Return (x, y) of the center of cell containing provided text 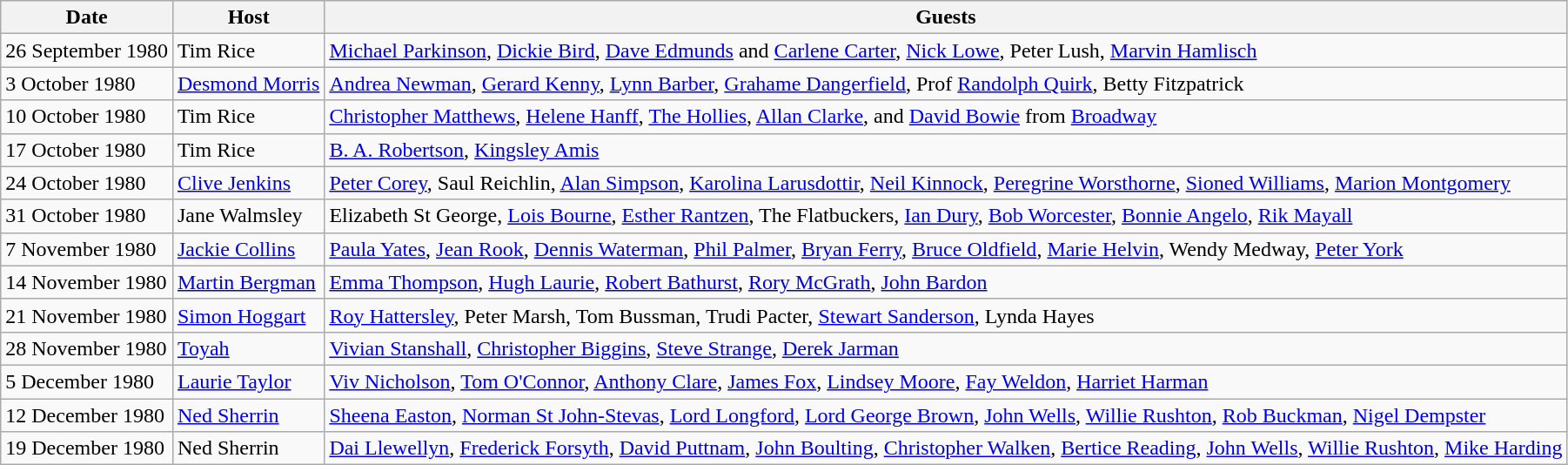
Vivian Stanshall, Christopher Biggins, Steve Strange, Derek Jarman (946, 348)
Guests (946, 17)
12 December 1980 (87, 415)
21 November 1980 (87, 315)
7 November 1980 (87, 249)
Host (248, 17)
Jane Walmsley (248, 216)
Dai Llewellyn, Frederick Forsyth, David Puttnam, John Boulting, Christopher Walken, Bertice Reading, John Wells, Willie Rushton, Mike Harding (946, 448)
Michael Parkinson, Dickie Bird, Dave Edmunds and Carlene Carter, Nick Lowe, Peter Lush, Marvin Hamlisch (946, 51)
Elizabeth St George, Lois Bourne, Esther Rantzen, The Flatbuckers, Ian Dury, Bob Worcester, Bonnie Angelo, Rik Mayall (946, 216)
Jackie Collins (248, 249)
Simon Hoggart (248, 315)
17 October 1980 (87, 150)
Peter Corey, Saul Reichlin, Alan Simpson, Karolina Larusdottir, Neil Kinnock, Peregrine Worsthorne, Sioned Williams, Marion Montgomery (946, 183)
3 October 1980 (87, 84)
Toyah (248, 348)
Roy Hattersley, Peter Marsh, Tom Bussman, Trudi Pacter, Stewart Sanderson, Lynda Hayes (946, 315)
Desmond Morris (248, 84)
Date (87, 17)
Andrea Newman, Gerard Kenny, Lynn Barber, Grahame Dangerfield, Prof Randolph Quirk, Betty Fitzpatrick (946, 84)
5 December 1980 (87, 381)
28 November 1980 (87, 348)
Sheena Easton, Norman St John-Stevas, Lord Longford, Lord George Brown, John Wells, Willie Rushton, Rob Buckman, Nigel Dempster (946, 415)
Laurie Taylor (248, 381)
Viv Nicholson, Tom O'Connor, Anthony Clare, James Fox, Lindsey Moore, Fay Weldon, Harriet Harman (946, 381)
Paula Yates, Jean Rook, Dennis Waterman, Phil Palmer, Bryan Ferry, Bruce Oldfield, Marie Helvin, Wendy Medway, Peter York (946, 249)
14 November 1980 (87, 282)
Clive Jenkins (248, 183)
B. A. Robertson, Kingsley Amis (946, 150)
26 September 1980 (87, 51)
Emma Thompson, Hugh Laurie, Robert Bathurst, Rory McGrath, John Bardon (946, 282)
19 December 1980 (87, 448)
Christopher Matthews, Helene Hanff, The Hollies, Allan Clarke, and David Bowie from Broadway (946, 117)
10 October 1980 (87, 117)
31 October 1980 (87, 216)
Martin Bergman (248, 282)
24 October 1980 (87, 183)
